Pinpoint the cell where the given text exists, returning its [x, y] midpoint coordinate. 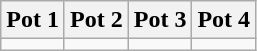
Pot 2 [96, 20]
Pot 3 [160, 20]
Pot 1 [33, 20]
Pot 4 [224, 20]
